From the cell containing the given text, extract its center point as (X, Y) coordinate. 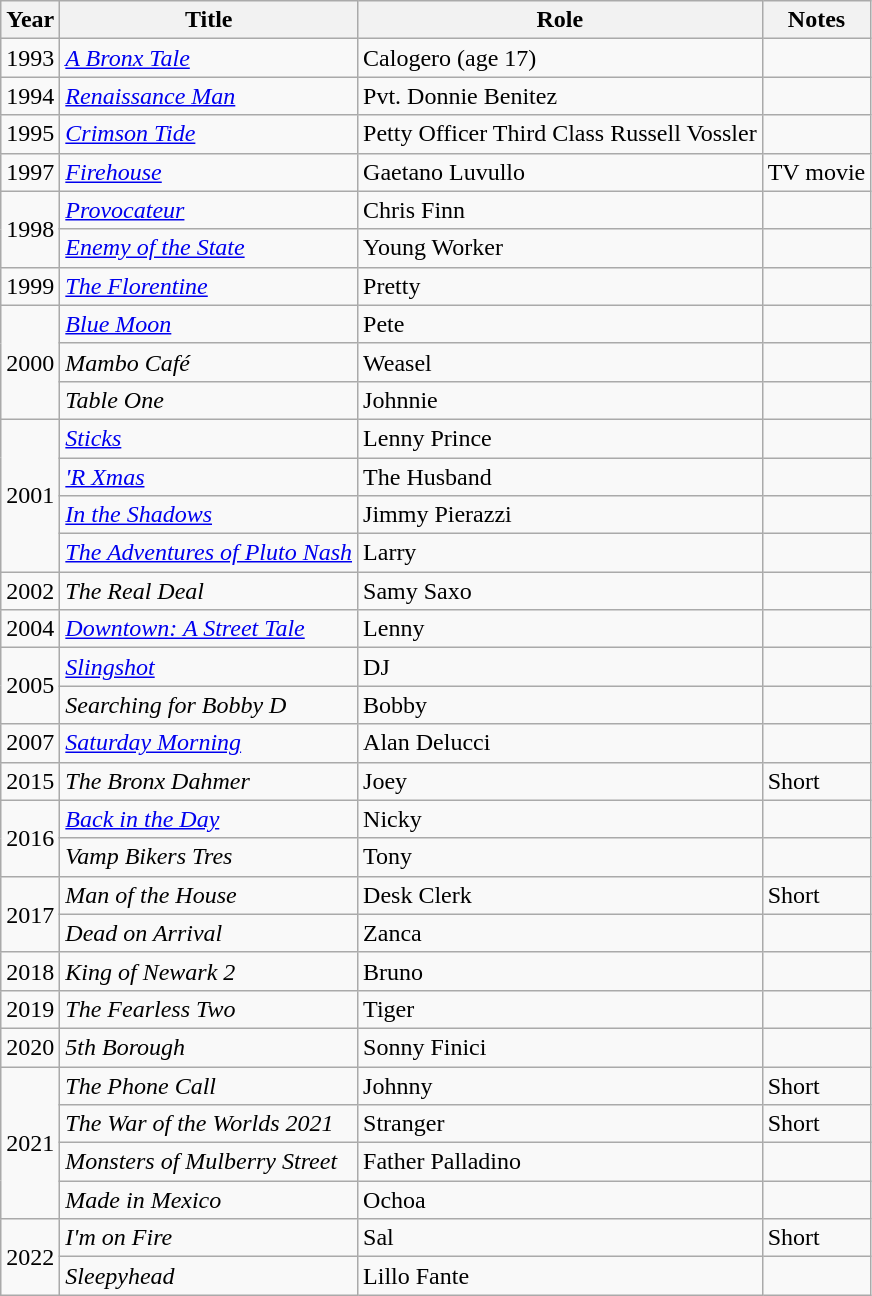
Searching for Bobby D (209, 705)
2017 (30, 914)
Enemy of the State (209, 248)
The War of the Worlds 2021 (209, 1124)
Made in Mexico (209, 1200)
A Bronx Tale (209, 58)
Larry (560, 553)
Samy Saxo (560, 591)
Notes (816, 20)
2016 (30, 838)
The Bronx Dahmer (209, 781)
The Phone Call (209, 1085)
1993 (30, 58)
I'm on Fire (209, 1238)
2021 (30, 1142)
Johnny (560, 1085)
Bobby (560, 705)
King of Newark 2 (209, 971)
Father Palladino (560, 1162)
1994 (30, 96)
1999 (30, 286)
Blue Moon (209, 324)
The Adventures of Pluto Nash (209, 553)
Firehouse (209, 172)
Sleepyhead (209, 1276)
2000 (30, 362)
2002 (30, 591)
Renaissance Man (209, 96)
Pete (560, 324)
Crimson Tide (209, 134)
Mambo Café (209, 362)
Tiger (560, 1009)
Joey (560, 781)
Lenny Prince (560, 438)
Lenny (560, 629)
2001 (30, 495)
2018 (30, 971)
Ochoa (560, 1200)
Chris Finn (560, 210)
The Fearless Two (209, 1009)
2020 (30, 1047)
1997 (30, 172)
Pretty (560, 286)
Jimmy Pierazzi (560, 515)
'R Xmas (209, 477)
Nicky (560, 819)
2007 (30, 743)
Lillo Fante (560, 1276)
Alan Delucci (560, 743)
Bruno (560, 971)
DJ (560, 667)
Downtown: A Street Tale (209, 629)
Back in the Day (209, 819)
Provocateur (209, 210)
The Real Deal (209, 591)
Desk Clerk (560, 895)
Table One (209, 400)
Role (560, 20)
Zanca (560, 933)
Petty Officer Third Class Russell Vossler (560, 134)
Johnnie (560, 400)
Slingshot (209, 667)
Young Worker (560, 248)
Dead on Arrival (209, 933)
Vamp Bikers Tres (209, 857)
2019 (30, 1009)
The Florentine (209, 286)
Man of the House (209, 895)
Stranger (560, 1124)
Calogero (age 17) (560, 58)
Sonny Finici (560, 1047)
Title (209, 20)
TV movie (816, 172)
In the Shadows (209, 515)
Gaetano Luvullo (560, 172)
Tony (560, 857)
2022 (30, 1257)
Saturday Morning (209, 743)
2015 (30, 781)
1995 (30, 134)
The Husband (560, 477)
Sal (560, 1238)
1998 (30, 229)
2005 (30, 686)
5th Borough (209, 1047)
Sticks (209, 438)
Weasel (560, 362)
Pvt. Donnie Benitez (560, 96)
2004 (30, 629)
Year (30, 20)
Monsters of Mulberry Street (209, 1162)
